Provide the (X, Y) coordinate of the cell's center where the given text is located.  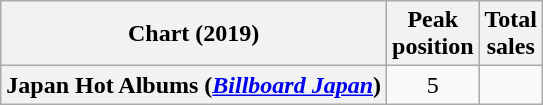
Japan Hot Albums (Billboard Japan) (194, 85)
Totalsales (511, 34)
5 (433, 85)
Chart (2019) (194, 34)
Peakposition (433, 34)
